Detect which cell encompasses the target text, then output its (x, y) center coordinate. 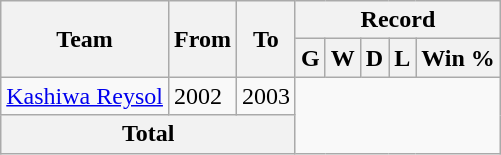
Team (85, 39)
Win % (458, 58)
To (266, 39)
Record (398, 20)
Kashiwa Reysol (85, 96)
2003 (266, 96)
L (402, 58)
G (310, 58)
From (202, 39)
2002 (202, 96)
Total (148, 134)
D (374, 58)
W (342, 58)
